Detect which cell encompasses the target text, then output its (X, Y) center coordinate. 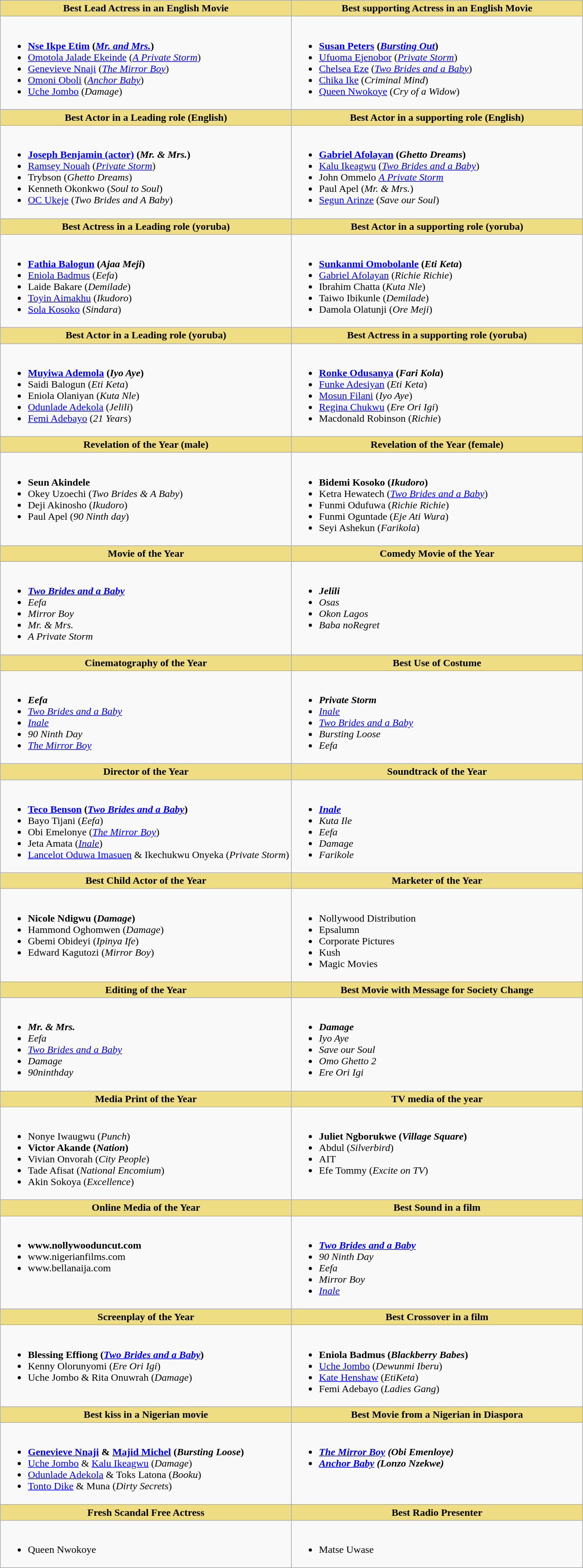
Matse Uwase (437, 1544)
Movie of the Year (146, 553)
Sunkanmi Omobolanle (Eti Keta)Gabriel Afolayan (Richie Richie)Ibrahim Chatta (Kuta Nle)Taiwo Ibikunle (Demilade)Damola Olatunji (Ore Meji) (437, 281)
Susan Peters (Bursting Out)Ufuoma Ejenobor (Private Storm)Chelsea Eze (Two Brides and a Baby)Chika Ike (Criminal Mind)Queen Nwokoye (Cry of a Widow) (437, 63)
Marketer of the Year (437, 881)
Best Use of Costume (437, 663)
Blessing Effiong (Two Brides and a Baby)Kenny Olorunyomi (Ere Ori Igi)Uche Jombo & Rita Onuwrah (Damage) (146, 1366)
Revelation of the Year (male) (146, 444)
The Mirror Boy (Obi Emenloye)Anchor Baby (Lonzo Nzekwe) (437, 1463)
Best supporting Actress in an English Movie (437, 8)
Private StormInaleTwo Brides and a BabyBursting LooseEefa (437, 717)
Bidemi Kosoko (Ikudoro)Ketra Hewatech (Two Brides and a Baby)Funmi Odufuwa (Richie Richie)Funmi Oguntade (Eje Ati Wura)Seyi Ashekun (Farikola) (437, 499)
Best Actor in a supporting role (English) (437, 117)
DamageIyo AyeSave our SoulOmo Ghetto 2Ere Ori Igi (437, 1044)
Nicole Ndigwu (Damage)Hammond Oghomwen (Damage)Gbemi Obideyi (Ipinya Ife)Edward Kagutozi (Mirror Boy) (146, 935)
Ronke Odusanya (Fari Kola)Funke Adesiyan (Eti Keta)Mosun Filani (Iyo Aye)Regina Chukwu (Ere Ori Igi)Macdonald Robinson (Richie) (437, 390)
Best Actress in a supporting role (yoruba) (437, 335)
Nollywood DistributionEpsalumnCorporate PicturesKushMagic Movies (437, 935)
Best Lead Actress in an English Movie (146, 8)
TV media of the year (437, 1099)
Fresh Scandal Free Actress (146, 1512)
Juliet Ngborukwe (Village Square)Abdul (Silverbird)AITEfe Tommy (Excite on TV) (437, 1153)
Muyiwa Ademola (Iyo Aye)Saidi Balogun (Eti Keta)Eniola Olaniyan (Kuta Nle)Odunlade Adekola (Jelili)Femi Adebayo (21 Years) (146, 390)
Best Radio Presenter (437, 1512)
Best Actor in a Leading role (English) (146, 117)
InaleKuta IleEefaDamageFarikole (437, 827)
Best Crossover in a film (437, 1317)
Soundtrack of the Year (437, 772)
Best Sound in a film (437, 1208)
Screenplay of the Year (146, 1317)
Seun AkindeleOkey Uzoechi (Two Brides & A Baby)Deji Akinosho (Ikudoro)Paul Apel (90 Ninth day) (146, 499)
Fathia Balogun (Ajaa Meji)Eniola Badmus (Eefa)Laide Bakare (Demilade)Toyin Aimakhu (Ikudoro)Sola Kosoko (Sindara) (146, 281)
Media Print of the Year (146, 1099)
www.nollywooduncut.comwww.nigerianfilms.comwww.bellanaija.com (146, 1262)
Revelation of the Year (female) (437, 444)
EefaTwo Brides and a BabyInale90 Ninth DayThe Mirror Boy (146, 717)
Online Media of the Year (146, 1208)
Best kiss in a Nigerian movie (146, 1414)
Best Actor in a Leading role (yoruba) (146, 335)
Mr. & Mrs.EefaTwo Brides and a BabyDamage90ninthday (146, 1044)
Best Actress in a Leading role (yoruba) (146, 226)
Two Brides and a BabyEefaMirror BoyMr. & Mrs.A Private Storm (146, 608)
Best Child Actor of the Year (146, 881)
Eniola Badmus (Blackberry Babes)Uche Jombo (Dewunmi Iberu)Kate Henshaw (EtiKeta)Femi Adebayo (Ladies Gang) (437, 1366)
Cinematography of the Year (146, 663)
Nonye Iwaugwu (Punch)Victor Akande (Nation)Vivian Onvorah (City People)Tade Afisat (National Encomium)Akin Sokoya (Excellence) (146, 1153)
Editing of the Year (146, 990)
Best Actor in a supporting role (yoruba) (437, 226)
Director of the Year (146, 772)
Nse Ikpe Etim (Mr. and Mrs.)Omotola Jalade Ekeinde (A Private Storm)Genevieve Nnaji (The Mirror Boy)Omoni Oboli (Anchor Baby)Uche Jombo (Damage) (146, 63)
Comedy Movie of the Year (437, 553)
Best Movie with Message for Society Change (437, 990)
JeliliOsasOkon LagosBaba noRegret (437, 608)
Best Movie from a Nigerian in Diaspora (437, 1414)
Queen Nwokoye (146, 1544)
Gabriel Afolayan (Ghetto Dreams)Kalu Ikeagwu (Two Brides and a Baby)John Ommelo A Private StormPaul Apel (Mr. & Mrs.)Segun Arinze (Save our Soul) (437, 172)
Two Brides and a Baby90 Ninth DayEefaMirror BoyInale (437, 1262)
Joseph Benjamin (actor) (Mr. & Mrs.)Ramsey Nouah (Private Storm)Trybson (Ghetto Dreams)Kenneth Okonkwo (Soul to Soul)OC Ukeje (Two Brides and A Baby) (146, 172)
